From the cell containing the given text, extract its center point as [x, y] coordinate. 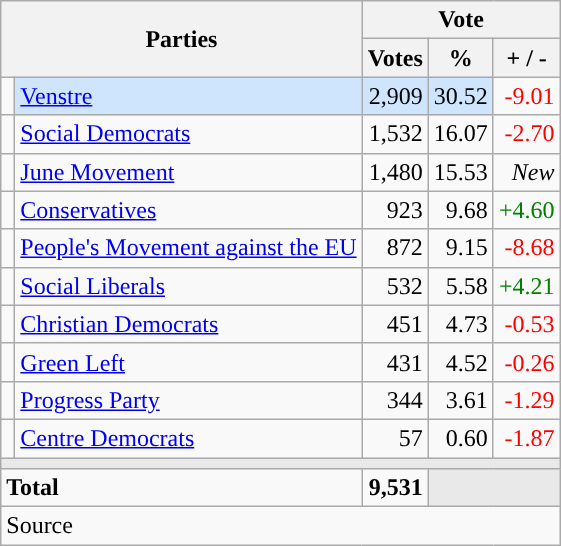
4.73 [460, 324]
Progress Party [188, 400]
9.15 [460, 248]
-0.53 [526, 324]
New [526, 172]
+ / - [526, 58]
15.53 [460, 172]
431 [395, 362]
3.61 [460, 400]
16.07 [460, 134]
Green Left [188, 362]
Christian Democrats [188, 324]
9.68 [460, 210]
-1.87 [526, 438]
1,532 [395, 134]
Vote [461, 20]
June Movement [188, 172]
9,531 [395, 488]
344 [395, 400]
People's Movement against the EU [188, 248]
Social Liberals [188, 286]
+4.60 [526, 210]
Social Democrats [188, 134]
5.58 [460, 286]
% [460, 58]
-0.26 [526, 362]
1,480 [395, 172]
Total [182, 488]
2,909 [395, 96]
-9.01 [526, 96]
-2.70 [526, 134]
Conservatives [188, 210]
872 [395, 248]
0.60 [460, 438]
4.52 [460, 362]
30.52 [460, 96]
Venstre [188, 96]
-8.68 [526, 248]
+4.21 [526, 286]
Parties [182, 39]
Centre Democrats [188, 438]
Votes [395, 58]
532 [395, 286]
-1.29 [526, 400]
451 [395, 324]
Source [280, 526]
923 [395, 210]
57 [395, 438]
